Locate the cell with the specified text and output its [x, y] center coordinate. 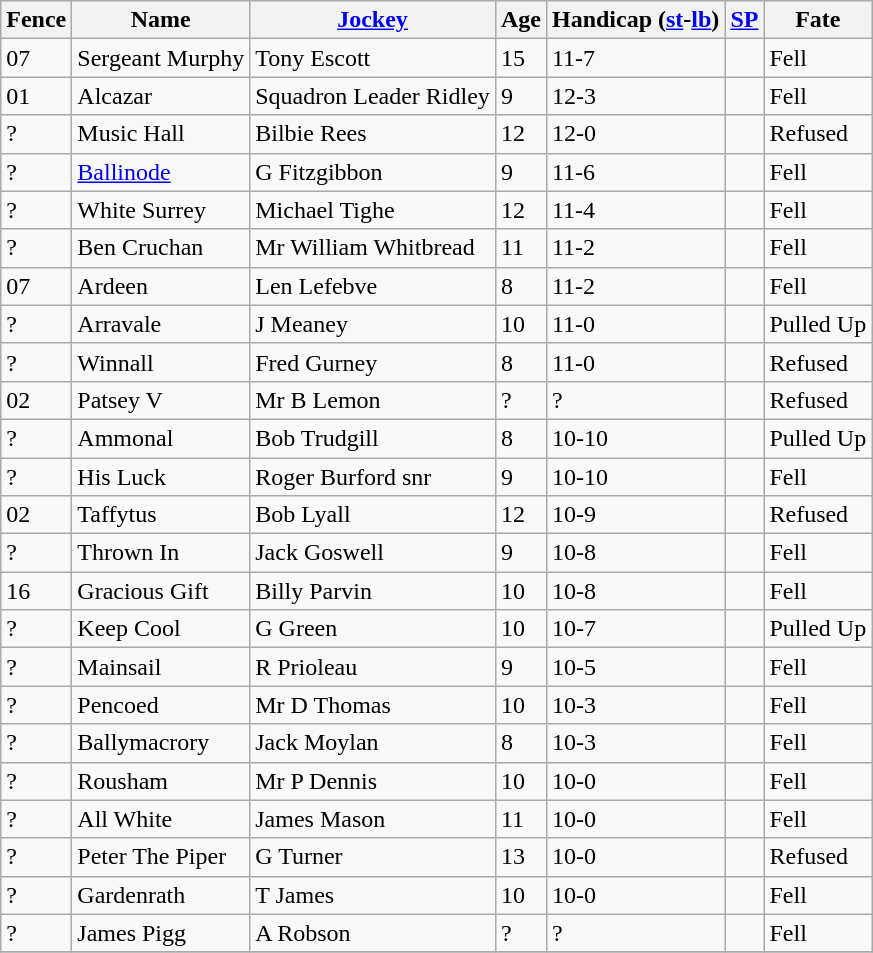
Gracious Gift [161, 591]
SP [744, 20]
All White [161, 819]
Jack Goswell [373, 553]
Peter The Piper [161, 857]
Sergeant Murphy [161, 58]
10-5 [635, 667]
13 [520, 857]
Music Hall [161, 134]
16 [36, 591]
Jockey [373, 20]
12-3 [635, 96]
11-6 [635, 172]
Roger Burford snr [373, 477]
A Robson [373, 933]
Handicap (st-lb) [635, 20]
Mr B Lemon [373, 400]
Age [520, 20]
Pencoed [161, 705]
Fate [818, 20]
James Mason [373, 819]
Squadron Leader Ridley [373, 96]
Ballinode [161, 172]
R Prioleau [373, 667]
10-7 [635, 629]
Alcazar [161, 96]
Arravale [161, 324]
Ardeen [161, 286]
James Pigg [161, 933]
His Luck [161, 477]
G Turner [373, 857]
11-4 [635, 210]
01 [36, 96]
G Fitzgibbon [373, 172]
12-0 [635, 134]
Len Lefebve [373, 286]
Taffytus [161, 515]
G Green [373, 629]
Fred Gurney [373, 362]
Mr D Thomas [373, 705]
Keep Cool [161, 629]
Bob Lyall [373, 515]
Bob Trudgill [373, 438]
15 [520, 58]
Tony Escott [373, 58]
Michael Tighe [373, 210]
Mainsail [161, 667]
Ammonal [161, 438]
11-7 [635, 58]
Jack Moylan [373, 743]
Mr P Dennis [373, 781]
Rousham [161, 781]
Thrown In [161, 553]
Gardenrath [161, 895]
10-9 [635, 515]
Patsey V [161, 400]
Ballymacrory [161, 743]
Bilbie Rees [373, 134]
Billy Parvin [373, 591]
Mr William Whitbread [373, 248]
White Surrey [161, 210]
J Meaney [373, 324]
Winnall [161, 362]
Name [161, 20]
T James [373, 895]
Fence [36, 20]
Ben Cruchan [161, 248]
